Determine the (X, Y) coordinate at the center of the cell enclosing the given text.  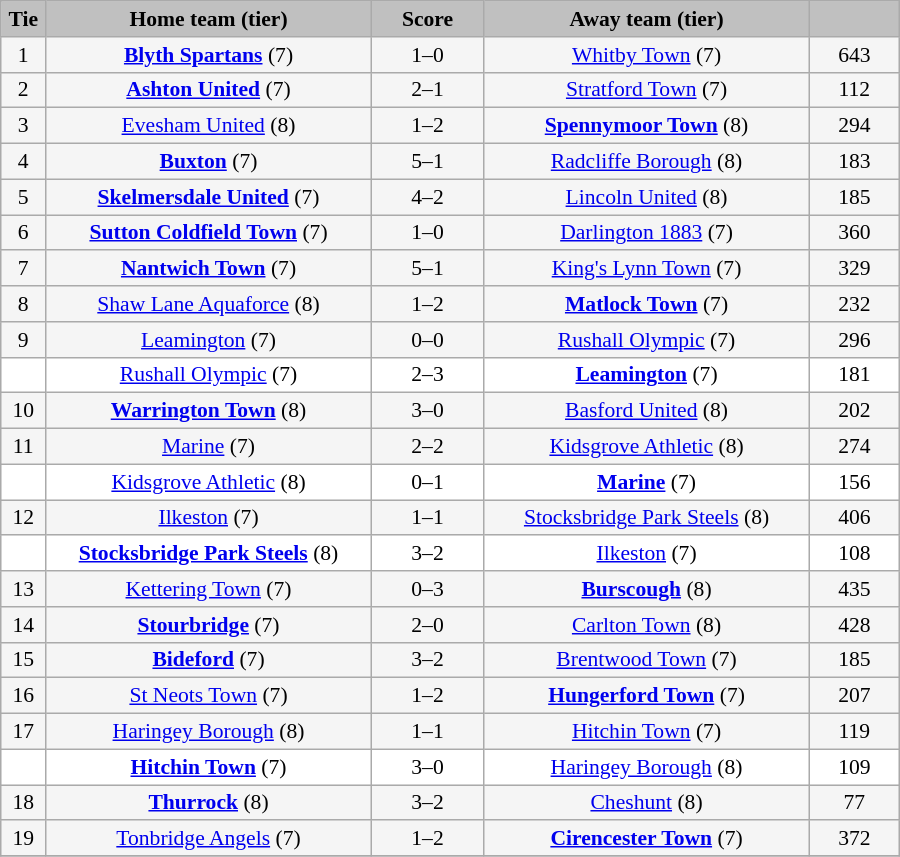
Matlock Town (7) (647, 304)
15 (24, 660)
Whitby Town (7) (647, 55)
3 (24, 126)
6 (24, 233)
Cheshunt (8) (647, 803)
Tie (24, 19)
Hungerford Town (7) (647, 696)
2 (24, 90)
Stratford Town (7) (647, 90)
Evesham United (8) (209, 126)
274 (854, 447)
19 (24, 839)
Basford United (8) (647, 411)
183 (854, 162)
Tonbridge Angels (7) (209, 839)
Cirencester Town (7) (647, 839)
Carlton Town (8) (647, 625)
Stourbridge (7) (209, 625)
Blyth Spartans (7) (209, 55)
0–3 (427, 589)
8 (24, 304)
207 (854, 696)
18 (24, 803)
232 (854, 304)
Spennymoor Town (8) (647, 126)
Burscough (8) (647, 589)
Buxton (7) (209, 162)
329 (854, 269)
Nantwich Town (7) (209, 269)
108 (854, 554)
406 (854, 518)
Home team (tier) (209, 19)
16 (24, 696)
Radcliffe Borough (8) (647, 162)
156 (854, 482)
0–0 (427, 340)
Brentwood Town (7) (647, 660)
428 (854, 625)
Score (427, 19)
109 (854, 767)
Shaw Lane Aquaforce (8) (209, 304)
77 (854, 803)
2–0 (427, 625)
17 (24, 732)
296 (854, 340)
Darlington 1883 (7) (647, 233)
Kettering Town (7) (209, 589)
360 (854, 233)
King's Lynn Town (7) (647, 269)
Thurrock (8) (209, 803)
11 (24, 447)
181 (854, 375)
Skelmersdale United (7) (209, 197)
2–3 (427, 375)
643 (854, 55)
0–1 (427, 482)
Lincoln United (8) (647, 197)
2–1 (427, 90)
2–2 (427, 447)
13 (24, 589)
7 (24, 269)
435 (854, 589)
9 (24, 340)
Ashton United (7) (209, 90)
119 (854, 732)
112 (854, 90)
5 (24, 197)
Warrington Town (8) (209, 411)
Bideford (7) (209, 660)
202 (854, 411)
372 (854, 839)
4 (24, 162)
12 (24, 518)
294 (854, 126)
14 (24, 625)
St Neots Town (7) (209, 696)
1 (24, 55)
Away team (tier) (647, 19)
10 (24, 411)
Sutton Coldfield Town (7) (209, 233)
4–2 (427, 197)
